Output the (x, y) coordinate of the center of the cell containing the given text.  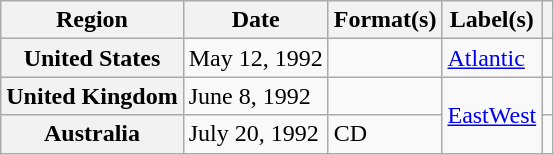
Label(s) (492, 20)
June 8, 1992 (256, 96)
EastWest (492, 115)
United States (92, 58)
Region (92, 20)
July 20, 1992 (256, 134)
CD (385, 134)
Australia (92, 134)
Date (256, 20)
May 12, 1992 (256, 58)
United Kingdom (92, 96)
Atlantic (492, 58)
Format(s) (385, 20)
